Capture the cell that displays the provided text and extract its (X, Y) central coordinate. 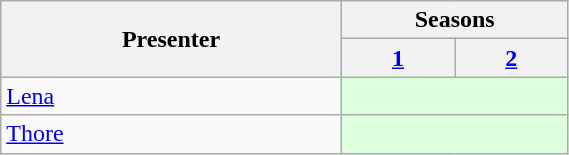
1 (398, 58)
Presenter (172, 39)
Thore (172, 134)
2 (512, 58)
Lena (172, 96)
Seasons (454, 20)
